Scan for the cell matching the given text and deliver its (X, Y) coordinate at center. 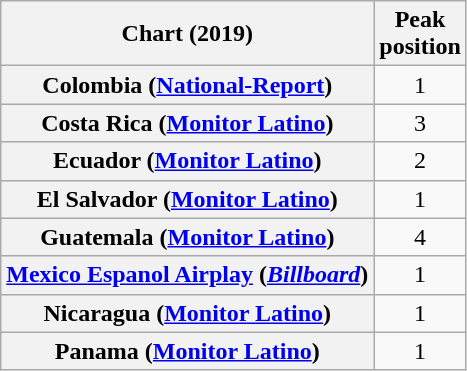
4 (420, 237)
Mexico Espanol Airplay (Billboard) (188, 275)
Colombia (National-Report) (188, 85)
Chart (2019) (188, 34)
Costa Rica (Monitor Latino) (188, 123)
3 (420, 123)
El Salvador (Monitor Latino) (188, 199)
Panama (Monitor Latino) (188, 351)
Peak position (420, 34)
Nicaragua (Monitor Latino) (188, 313)
Guatemala (Monitor Latino) (188, 237)
Ecuador (Monitor Latino) (188, 161)
2 (420, 161)
